Determine the [x, y] coordinate at the center of the cell enclosing the given text.  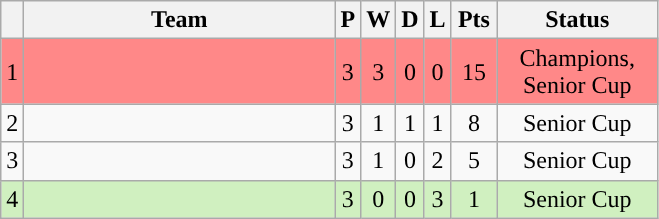
P [348, 20]
L [438, 20]
5 [474, 161]
Status [578, 20]
Champions, Senior Cup [578, 72]
4 [12, 199]
8 [474, 123]
Team [180, 20]
Pts [474, 20]
15 [474, 72]
D [410, 20]
W [378, 20]
